Detect which cell encompasses the target text, then output its (x, y) center coordinate. 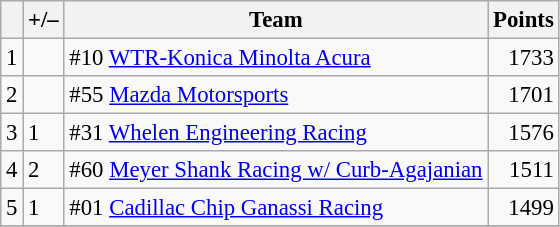
1733 (524, 58)
1576 (524, 133)
#31 Whelen Engineering Racing (276, 133)
3 (12, 133)
#60 Meyer Shank Racing w/ Curb-Agajanian (276, 170)
#10 WTR-Konica Minolta Acura (276, 58)
4 (12, 170)
1701 (524, 95)
#01 Cadillac Chip Ganassi Racing (276, 208)
1511 (524, 170)
1499 (524, 208)
#55 Mazda Motorsports (276, 95)
5 (12, 208)
Team (276, 20)
+/– (44, 20)
Points (524, 20)
